Search for the cell housing the specified text and yield its (X, Y) center coordinate. 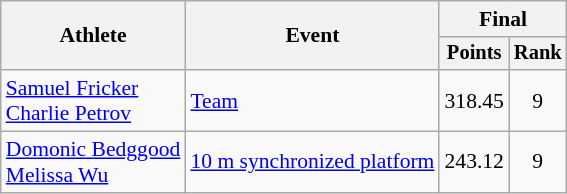
Points (474, 54)
Domonic BedggoodMelissa Wu (94, 162)
Event (312, 36)
Athlete (94, 36)
243.12 (474, 162)
10 m synchronized platform (312, 162)
Rank (538, 54)
Team (312, 100)
318.45 (474, 100)
Samuel FrickerCharlie Petrov (94, 100)
Final (502, 19)
